Pinpoint the cell where the given text exists, returning its [X, Y] midpoint coordinate. 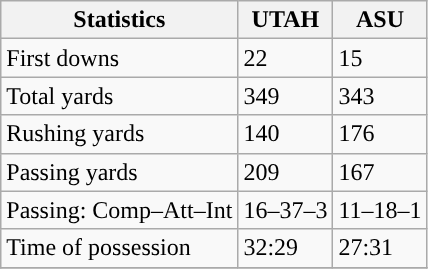
Passing: Comp–Att–Int [120, 210]
22 [286, 58]
140 [286, 134]
Statistics [120, 20]
343 [380, 96]
Rushing yards [120, 134]
15 [380, 58]
ASU [380, 20]
176 [380, 134]
16–37–3 [286, 210]
Total yards [120, 96]
32:29 [286, 248]
UTAH [286, 20]
349 [286, 96]
Passing yards [120, 172]
11–18–1 [380, 210]
167 [380, 172]
27:31 [380, 248]
Time of possession [120, 248]
209 [286, 172]
First downs [120, 58]
